Detect which cell encompasses the target text, then output its [X, Y] center coordinate. 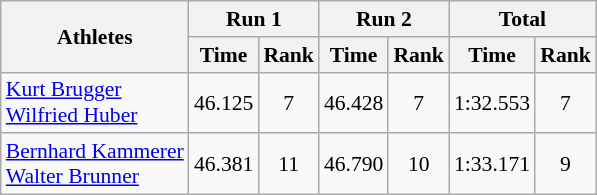
46.381 [224, 164]
Kurt BruggerWilfried Huber [95, 102]
46.125 [224, 102]
1:32.553 [492, 102]
46.428 [354, 102]
Athletes [95, 36]
11 [288, 164]
46.790 [354, 164]
10 [418, 164]
Total [522, 19]
Bernhard KammererWalter Brunner [95, 164]
Run 2 [384, 19]
Run 1 [254, 19]
9 [566, 164]
1:33.171 [492, 164]
